Detect which cell encompasses the target text, then output its (X, Y) center coordinate. 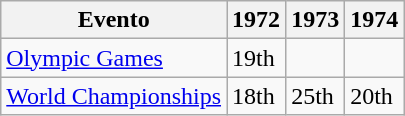
Evento (114, 20)
1974 (374, 20)
18th (256, 96)
20th (374, 96)
1972 (256, 20)
25th (316, 96)
19th (256, 58)
World Championships (114, 96)
1973 (316, 20)
Olympic Games (114, 58)
